Return the (x, y) coordinate for the center point of the cell that contains the specified text.  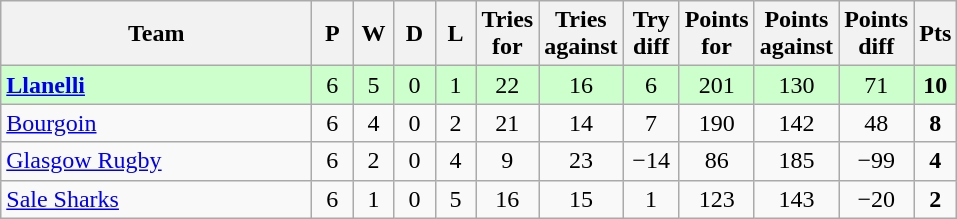
Tries for (508, 34)
Points diff (876, 34)
185 (796, 161)
130 (796, 85)
L (456, 34)
P (332, 34)
−99 (876, 161)
143 (796, 199)
Llanelli (156, 85)
8 (936, 123)
23 (581, 161)
Points for (716, 34)
22 (508, 85)
Points against (796, 34)
190 (716, 123)
Try diff (651, 34)
142 (796, 123)
86 (716, 161)
71 (876, 85)
Bourgoin (156, 123)
W (374, 34)
48 (876, 123)
−14 (651, 161)
−20 (876, 199)
Sale Sharks (156, 199)
123 (716, 199)
Tries against (581, 34)
9 (508, 161)
201 (716, 85)
Glasgow Rugby (156, 161)
21 (508, 123)
Team (156, 34)
15 (581, 199)
10 (936, 85)
7 (651, 123)
D (414, 34)
14 (581, 123)
Pts (936, 34)
